Return the [X, Y] coordinate for the center point of the cell that contains the specified text.  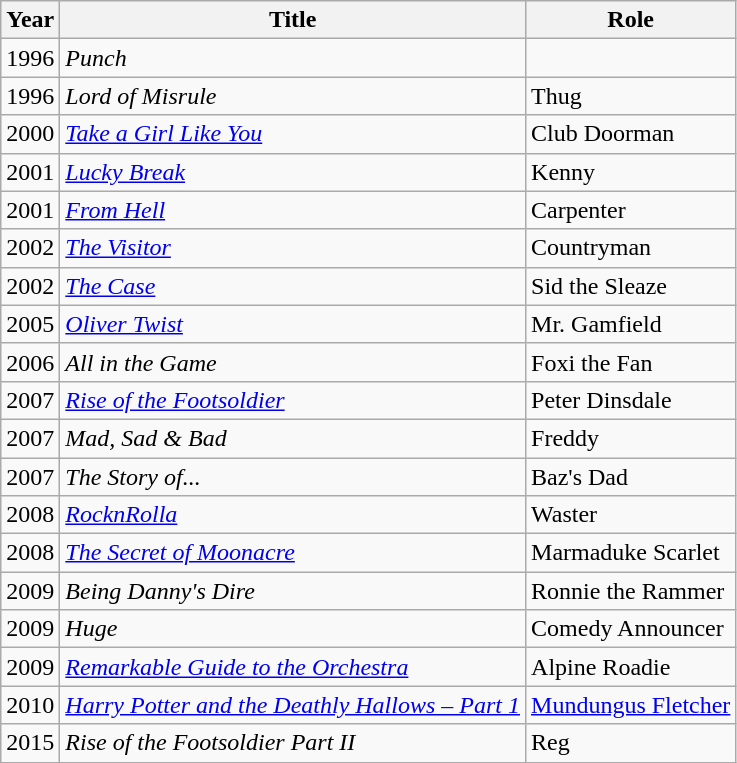
Role [631, 20]
All in the Game [293, 362]
Club Doorman [631, 134]
Baz's Dad [631, 477]
The Secret of Moonacre [293, 553]
Mundungus Fletcher [631, 705]
Waster [631, 515]
Marmaduke Scarlet [631, 553]
Alpine Roadie [631, 667]
Title [293, 20]
Foxi the Fan [631, 362]
2015 [30, 743]
Year [30, 20]
Countryman [631, 248]
The Story of... [293, 477]
Ronnie the Rammer [631, 591]
Kenny [631, 172]
Rise of the Footsoldier [293, 400]
From Hell [293, 210]
Lucky Break [293, 172]
The Visitor [293, 248]
2010 [30, 705]
Carpenter [631, 210]
Rise of the Footsoldier Part II [293, 743]
Take a Girl Like You [293, 134]
The Case [293, 286]
Oliver Twist [293, 324]
2005 [30, 324]
Freddy [631, 438]
Remarkable Guide to the Orchestra [293, 667]
2006 [30, 362]
Reg [631, 743]
2000 [30, 134]
Mad, Sad & Bad [293, 438]
Thug [631, 96]
Punch [293, 58]
RocknRolla [293, 515]
Huge [293, 629]
Lord of Misrule [293, 96]
Harry Potter and the Deathly Hallows – Part 1 [293, 705]
Being Danny's Dire [293, 591]
Comedy Announcer [631, 629]
Mr. Gamfield [631, 324]
Sid the Sleaze [631, 286]
Peter Dinsdale [631, 400]
